Find where the given text appears and provide that cell's center as [x, y] coordinate. 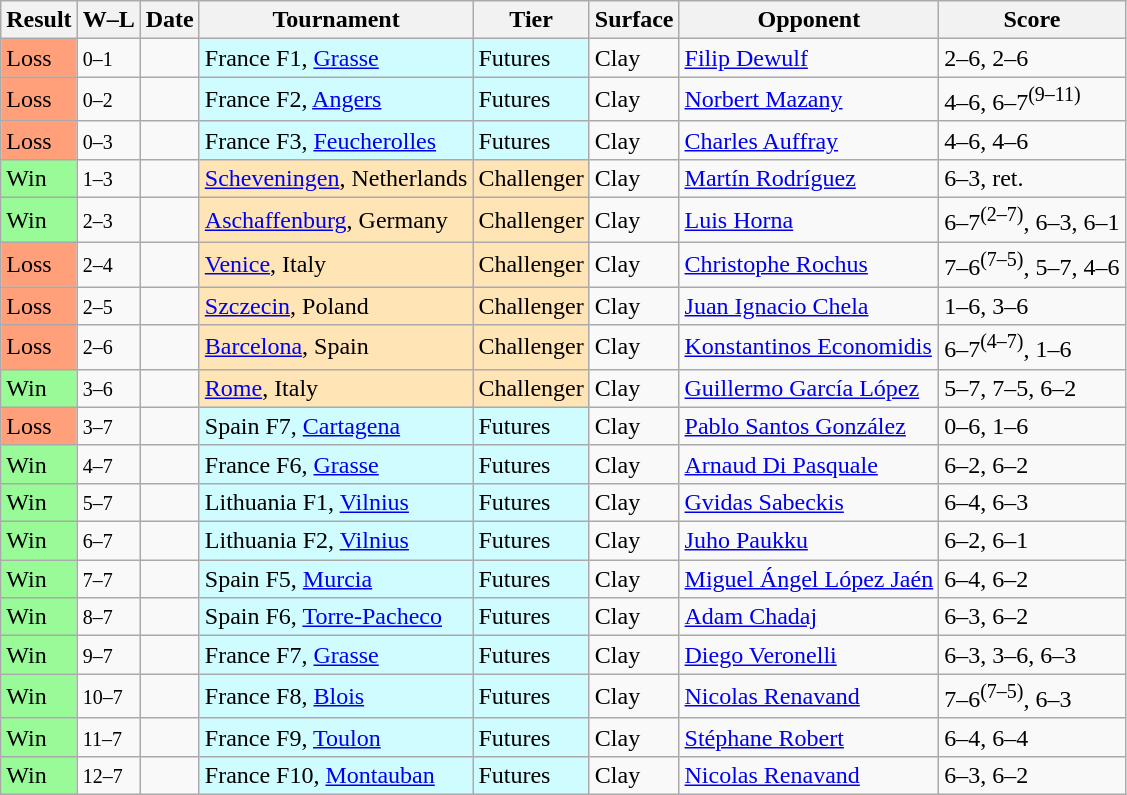
4–6, 6–7(9–11) [1032, 100]
7–6(7–5), 5–7, 4–6 [1032, 264]
Spain F5, Murcia [336, 579]
France F2, Angers [336, 100]
6–7 [108, 541]
6–7(4–7), 1–6 [1032, 348]
Pablo Santos González [809, 426]
Juho Paukku [809, 541]
Stéphane Robert [809, 737]
1–3 [108, 178]
6–2, 6–1 [1032, 541]
Filip Dewulf [809, 58]
6–4, 6–2 [1032, 579]
2–6, 2–6 [1032, 58]
Guillermo García López [809, 388]
Konstantinos Economidis [809, 348]
Miguel Ángel López Jaén [809, 579]
Score [1032, 20]
Juan Ignacio Chela [809, 306]
2–5 [108, 306]
9–7 [108, 655]
6–3, ret. [1032, 178]
2–3 [108, 220]
Surface [634, 20]
12–7 [108, 775]
7–7 [108, 579]
Opponent [809, 20]
Luis Horna [809, 220]
Martín Rodríguez [809, 178]
0–6, 1–6 [1032, 426]
Barcelona, Spain [336, 348]
Norbert Mazany [809, 100]
10–7 [108, 696]
Spain F6, Torre-Pacheco [336, 617]
6–7(2–7), 6–3, 6–1 [1032, 220]
3–6 [108, 388]
Spain F7, Cartagena [336, 426]
2–4 [108, 264]
0–2 [108, 100]
Szczecin, Poland [336, 306]
France F6, Grasse [336, 464]
0–3 [108, 140]
Lithuania F1, Vilnius [336, 502]
5–7 [108, 502]
Charles Auffray [809, 140]
Adam Chadaj [809, 617]
8–7 [108, 617]
France F7, Grasse [336, 655]
France F10, Montauban [336, 775]
0–1 [108, 58]
6–4, 6–4 [1032, 737]
Rome, Italy [336, 388]
Gvidas Sabeckis [809, 502]
11–7 [108, 737]
France F8, Blois [336, 696]
4–6, 4–6 [1032, 140]
1–6, 3–6 [1032, 306]
Christophe Rochus [809, 264]
Result [39, 20]
Venice, Italy [336, 264]
7–6(7–5), 6–3 [1032, 696]
6–3, 3–6, 6–3 [1032, 655]
Aschaffenburg, Germany [336, 220]
Diego Veronelli [809, 655]
3–7 [108, 426]
Date [170, 20]
France F9, Toulon [336, 737]
5–7, 7–5, 6–2 [1032, 388]
6–4, 6–3 [1032, 502]
Tier [531, 20]
Lithuania F2, Vilnius [336, 541]
W–L [108, 20]
Tournament [336, 20]
Scheveningen, Netherlands [336, 178]
France F3, Feucherolles [336, 140]
France F1, Grasse [336, 58]
4–7 [108, 464]
Arnaud Di Pasquale [809, 464]
6–2, 6–2 [1032, 464]
2–6 [108, 348]
